Pinpoint the cell where the given text exists, returning its [X, Y] midpoint coordinate. 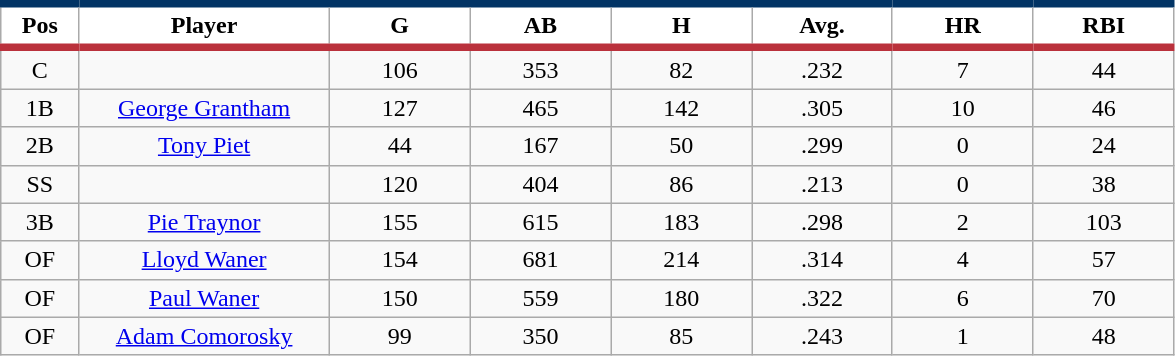
AB [540, 26]
.314 [822, 260]
.232 [822, 68]
.298 [822, 222]
7 [962, 68]
Player [204, 26]
86 [682, 184]
4 [962, 260]
57 [1104, 260]
150 [400, 298]
10 [962, 108]
George Grantham [204, 108]
48 [1104, 336]
103 [1104, 222]
99 [400, 336]
155 [400, 222]
2 [962, 222]
154 [400, 260]
559 [540, 298]
Pos [40, 26]
350 [540, 336]
G [400, 26]
50 [682, 146]
.243 [822, 336]
6 [962, 298]
180 [682, 298]
82 [682, 68]
Adam Comorosky [204, 336]
Paul Waner [204, 298]
127 [400, 108]
70 [1104, 298]
Avg. [822, 26]
353 [540, 68]
Pie Traynor [204, 222]
RBI [1104, 26]
214 [682, 260]
.305 [822, 108]
Tony Piet [204, 146]
46 [1104, 108]
1B [40, 108]
142 [682, 108]
C [40, 68]
H [682, 26]
SS [40, 184]
167 [540, 146]
HR [962, 26]
2B [40, 146]
Lloyd Waner [204, 260]
24 [1104, 146]
183 [682, 222]
.299 [822, 146]
681 [540, 260]
.322 [822, 298]
38 [1104, 184]
85 [682, 336]
120 [400, 184]
106 [400, 68]
465 [540, 108]
404 [540, 184]
3B [40, 222]
615 [540, 222]
.213 [822, 184]
1 [962, 336]
